Search for the cell housing the specified text and yield its (X, Y) center coordinate. 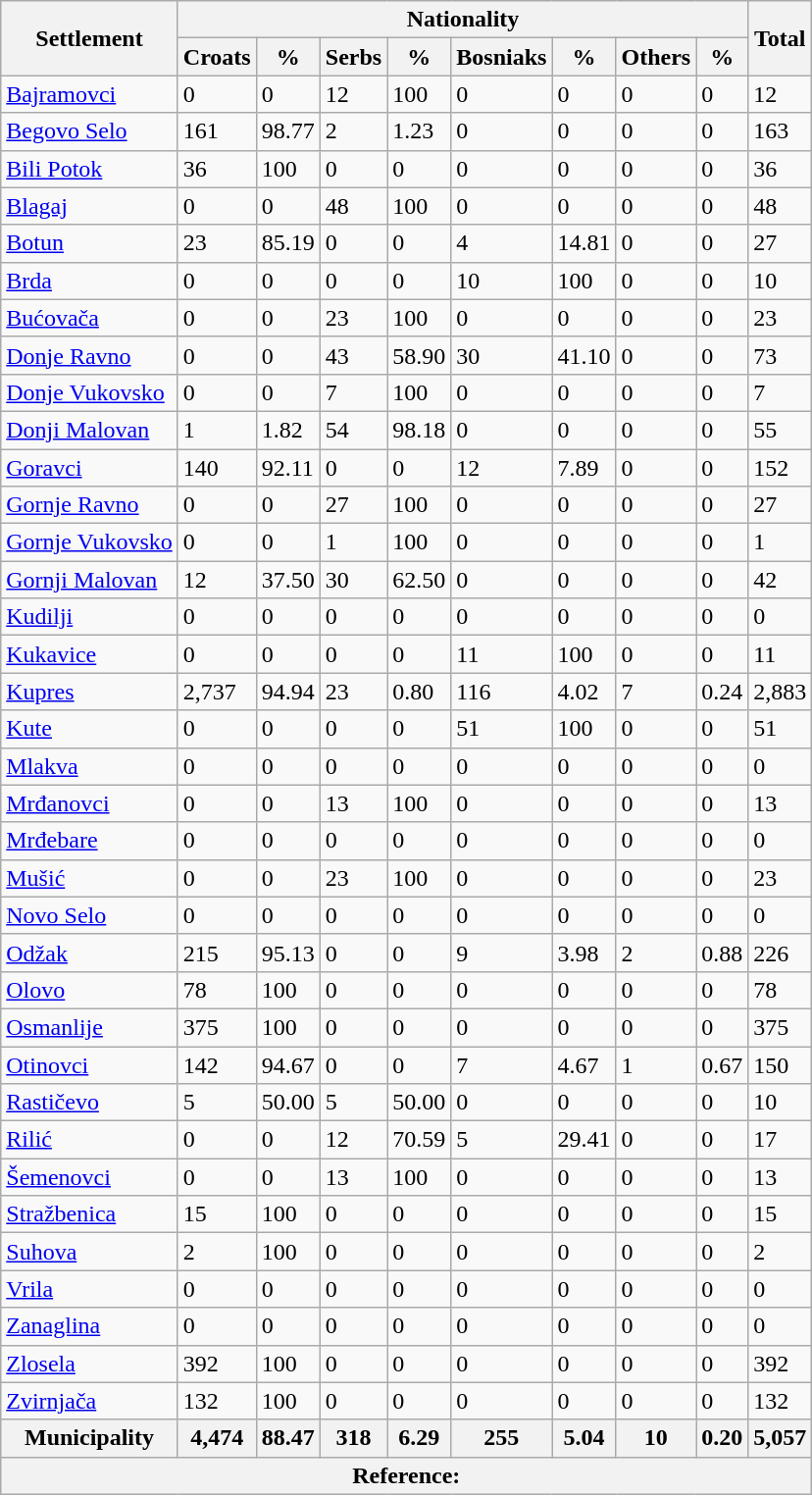
29.41 (584, 1140)
2,737 (217, 692)
55 (781, 430)
Šemenovci (90, 1177)
4.02 (584, 692)
58.90 (420, 355)
88.47 (288, 1438)
Municipality (90, 1438)
70.59 (420, 1140)
226 (781, 953)
0.24 (722, 692)
Kute (90, 729)
98.18 (420, 430)
5.04 (584, 1438)
142 (217, 1064)
73 (781, 355)
92.11 (288, 468)
Bili Potok (90, 169)
94.94 (288, 692)
2,883 (781, 692)
4,474 (217, 1438)
150 (781, 1064)
14.81 (584, 243)
Vrila (90, 1289)
94.67 (288, 1064)
0.20 (722, 1438)
Mlakva (90, 766)
161 (217, 131)
Stražbenica (90, 1214)
5,057 (781, 1438)
Suhova (90, 1252)
Bućovača (90, 318)
Odžak (90, 953)
Bajramovci (90, 94)
17 (781, 1140)
Mušić (90, 878)
Settlement (90, 38)
41.10 (584, 355)
54 (353, 430)
37.50 (288, 580)
Donji Malovan (90, 430)
Gornje Vukovsko (90, 542)
95.13 (288, 953)
7.89 (584, 468)
Nationality (463, 20)
Kudilji (90, 617)
Serbs (353, 57)
Kukavice (90, 654)
0.67 (722, 1064)
Croats (217, 57)
Gornji Malovan (90, 580)
Mrđebare (90, 841)
Olovo (90, 990)
Rastičevo (90, 1103)
255 (502, 1438)
Gornje Ravno (90, 505)
42 (781, 580)
6.29 (420, 1438)
Reference: (406, 1475)
Blagaj (90, 206)
Kupres (90, 692)
98.77 (288, 131)
Donje Ravno (90, 355)
9 (502, 953)
116 (502, 692)
318 (353, 1438)
Zanaglina (90, 1326)
Otinovci (90, 1064)
0.80 (420, 692)
Others (656, 57)
Mrđanovci (90, 803)
Begovo Selo (90, 131)
3.98 (584, 953)
Total (781, 38)
1.82 (288, 430)
Rilić (90, 1140)
152 (781, 468)
Zlosela (90, 1364)
Donje Vukovsko (90, 392)
43 (353, 355)
Brda (90, 281)
163 (781, 131)
140 (217, 468)
Botun (90, 243)
4.67 (584, 1064)
1.23 (420, 131)
Osmanlije (90, 1027)
215 (217, 953)
62.50 (420, 580)
Zvirnjača (90, 1401)
Goravci (90, 468)
Novo Selo (90, 915)
Bosniaks (502, 57)
0.88 (722, 953)
85.19 (288, 243)
4 (502, 243)
